Capture the cell that displays the provided text and extract its (x, y) central coordinate. 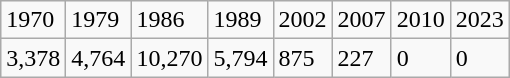
10,270 (170, 58)
4,764 (98, 58)
875 (302, 58)
1970 (34, 20)
1989 (240, 20)
2023 (480, 20)
227 (362, 58)
3,378 (34, 58)
2007 (362, 20)
1979 (98, 20)
5,794 (240, 58)
2010 (420, 20)
2002 (302, 20)
1986 (170, 20)
